Identify which cell holds the provided text, then report its (x, y) central coordinate. 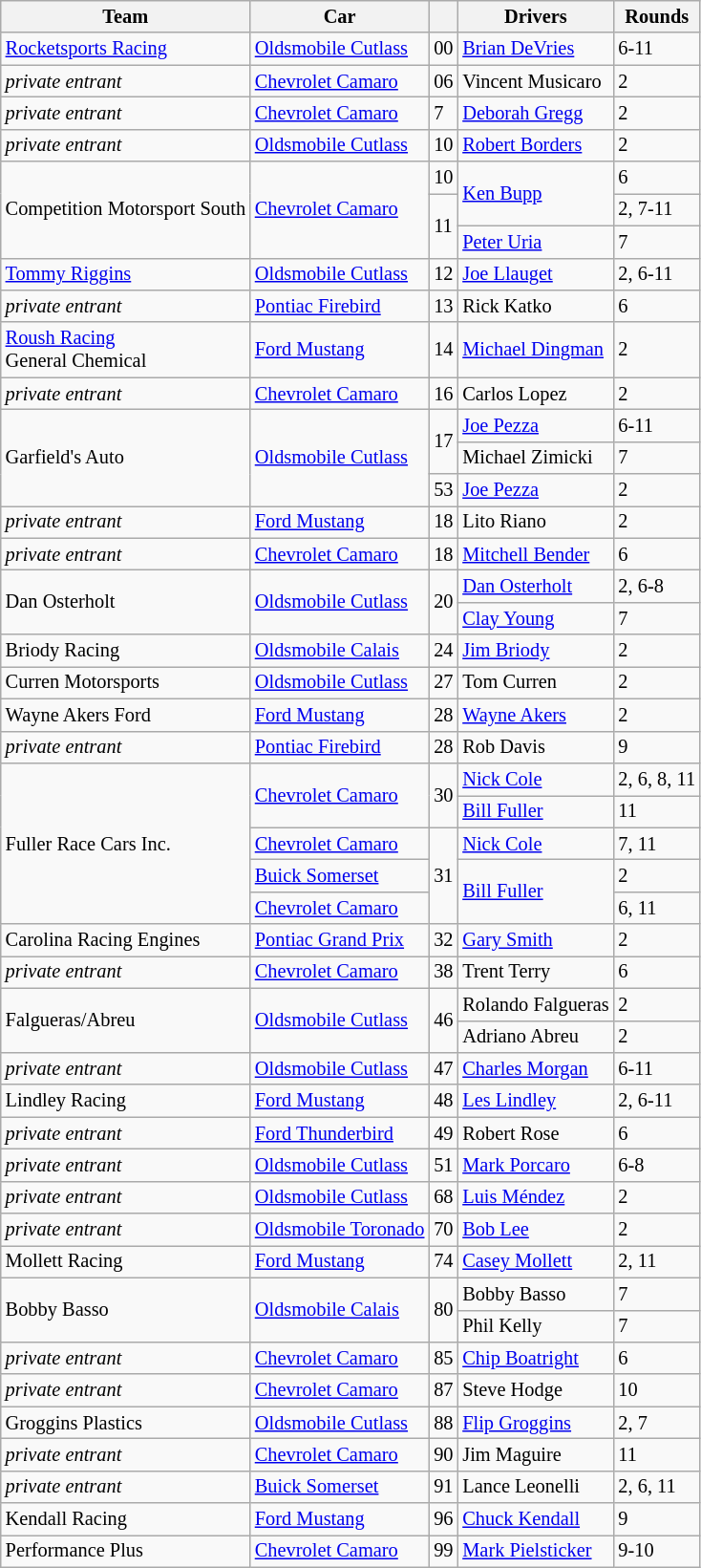
20 (443, 602)
Tommy Riggins (126, 274)
Deborah Gregg (535, 113)
31 (443, 875)
06 (443, 81)
9-10 (656, 1551)
Les Lindley (535, 1101)
Casey Mollett (535, 1261)
17 (443, 441)
Wayne Akers Ford (126, 715)
12 (443, 274)
Robert Rose (535, 1133)
Performance Plus (126, 1551)
Bob Lee (535, 1230)
Rolando Falgueras (535, 1004)
Groggins Plastics (126, 1423)
2, 6, 8, 11 (656, 779)
80 (443, 1309)
46 (443, 1020)
Gary Smith (535, 940)
Chuck Kendall (535, 1519)
Roush Racing General Chemical (126, 350)
Fuller Race Cars Inc. (126, 843)
47 (443, 1068)
90 (443, 1454)
Lito Riano (535, 522)
Clay Young (535, 618)
24 (443, 651)
87 (443, 1390)
Steve Hodge (535, 1390)
85 (443, 1358)
Peter Uria (535, 242)
Carlos Lopez (535, 394)
70 (443, 1230)
Adriano Abreu (535, 1037)
Rounds (656, 16)
Phil Kelly (535, 1326)
Brian DeVries (535, 49)
6-8 (656, 1165)
Car (340, 16)
14 (443, 350)
32 (443, 940)
Joe Llauget (535, 274)
00 (443, 49)
13 (443, 306)
74 (443, 1261)
Luis Méndez (535, 1197)
Garfield's Auto (126, 457)
Mitchell Bender (535, 554)
Vincent Musicaro (535, 81)
Ken Bupp (535, 193)
96 (443, 1519)
Falgueras/Abreu (126, 1020)
Jim Briody (535, 651)
7, 11 (656, 844)
Tom Curren (535, 682)
88 (443, 1423)
Kendall Racing (126, 1519)
16 (443, 394)
Chip Boatright (535, 1358)
Michael Dingman (535, 350)
Lance Leonelli (535, 1487)
Mark Porcaro (535, 1165)
51 (443, 1165)
Pontiac Grand Prix (340, 940)
6, 11 (656, 908)
Mollett Racing (126, 1261)
Charles Morgan (535, 1068)
Ford Thunderbird (340, 1133)
2, 7-11 (656, 209)
91 (443, 1487)
Competition Motorsport South (126, 210)
Briody Racing (126, 651)
68 (443, 1197)
53 (443, 490)
Rocketsports Racing (126, 49)
30 (443, 795)
Jim Maguire (535, 1454)
Lindley Racing (126, 1101)
2, 6, 11 (656, 1487)
Wayne Akers (535, 715)
Mark Pielsticker (535, 1551)
49 (443, 1133)
Flip Groggins (535, 1423)
Robert Borders (535, 145)
2, 11 (656, 1261)
99 (443, 1551)
Curren Motorsports (126, 682)
27 (443, 682)
Team (126, 16)
Drivers (535, 16)
Trent Terry (535, 972)
Carolina Racing Engines (126, 940)
Oldsmobile Toronado (340, 1230)
2, 7 (656, 1423)
Rob Davis (535, 747)
Rick Katko (535, 306)
Michael Zimicki (535, 458)
2, 6-8 (656, 586)
38 (443, 972)
48 (443, 1101)
